Capture the cell that displays the provided text and extract its (x, y) central coordinate. 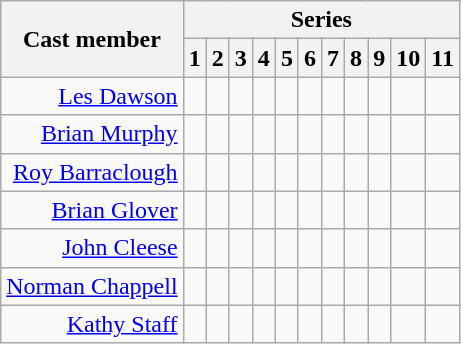
8 (356, 58)
Kathy Staff (92, 324)
4 (264, 58)
John Cleese (92, 248)
Cast member (92, 39)
6 (310, 58)
5 (286, 58)
10 (408, 58)
11 (443, 58)
1 (194, 58)
Brian Murphy (92, 134)
3 (240, 58)
Les Dawson (92, 96)
Norman Chappell (92, 286)
Brian Glover (92, 210)
2 (218, 58)
7 (332, 58)
9 (380, 58)
Series (321, 20)
Roy Barraclough (92, 172)
